Determine the [X, Y] coordinate at the center of the cell enclosing the given text.  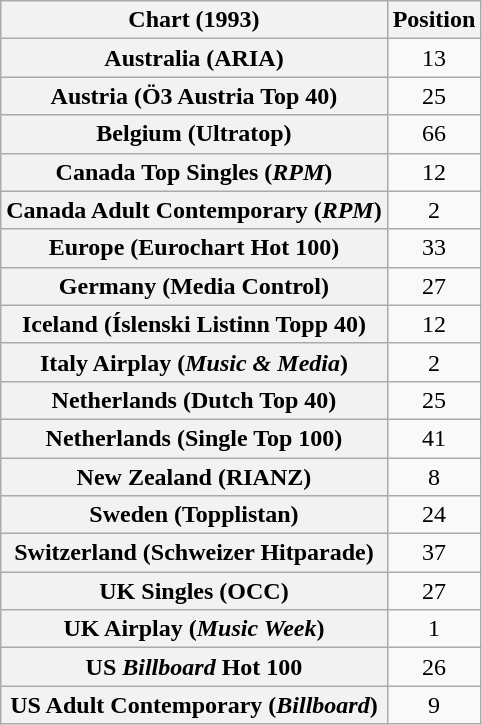
Canada Top Singles (RPM) [194, 172]
13 [434, 58]
Netherlands (Dutch Top 40) [194, 400]
Netherlands (Single Top 100) [194, 438]
UK Airplay (Music Week) [194, 629]
24 [434, 515]
26 [434, 667]
Chart (1993) [194, 20]
Switzerland (Schweizer Hitparade) [194, 553]
New Zealand (RIANZ) [194, 477]
1 [434, 629]
37 [434, 553]
Austria (Ö3 Austria Top 40) [194, 96]
US Billboard Hot 100 [194, 667]
8 [434, 477]
Belgium (Ultratop) [194, 134]
UK Singles (OCC) [194, 591]
Italy Airplay (Music & Media) [194, 362]
US Adult Contemporary (Billboard) [194, 705]
Australia (ARIA) [194, 58]
33 [434, 248]
41 [434, 438]
Iceland (Íslenski Listinn Topp 40) [194, 324]
Europe (Eurochart Hot 100) [194, 248]
Canada Adult Contemporary (RPM) [194, 210]
9 [434, 705]
Position [434, 20]
Sweden (Topplistan) [194, 515]
Germany (Media Control) [194, 286]
66 [434, 134]
